Determine the [X, Y] coordinate at the center of the cell enclosing the given text.  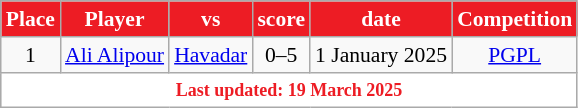
date [381, 19]
Player [114, 19]
PGPL [514, 55]
Ali Alipour [114, 55]
0–5 [281, 55]
Place [30, 19]
1 [30, 55]
vs [210, 19]
1 January 2025 [381, 55]
Havadar [210, 55]
Competition [514, 19]
score [281, 19]
Last updated: 19 March 2025 [290, 90]
